Extract the (x, y) coordinate from the center of the cell holding the provided text.  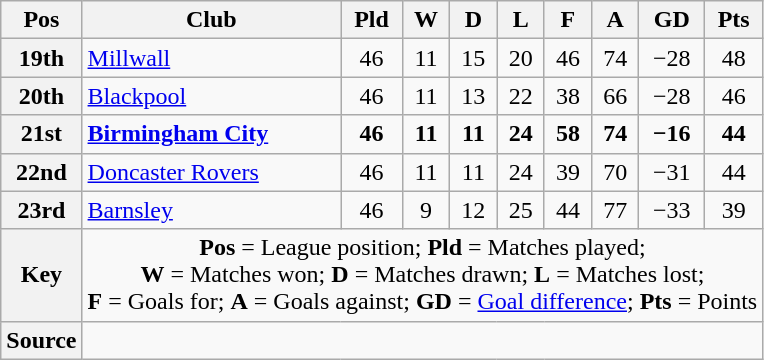
66 (616, 96)
20th (42, 96)
Barnsley (212, 210)
W (426, 20)
15 (474, 58)
58 (568, 134)
L (520, 20)
Birmingham City (212, 134)
Source (42, 340)
Pts (734, 20)
−16 (672, 134)
9 (426, 210)
Pos (42, 20)
Millwall (212, 58)
19th (42, 58)
13 (474, 96)
38 (568, 96)
Doncaster Rovers (212, 172)
25 (520, 210)
77 (616, 210)
Club (212, 20)
21st (42, 134)
48 (734, 58)
F (568, 20)
70 (616, 172)
22 (520, 96)
Pld (372, 20)
D (474, 20)
−31 (672, 172)
A (616, 20)
12 (474, 210)
Key (42, 275)
22nd (42, 172)
GD (672, 20)
20 (520, 58)
23rd (42, 210)
Blackpool (212, 96)
−33 (672, 210)
